Identify which cell holds the provided text, then report its [X, Y] central coordinate. 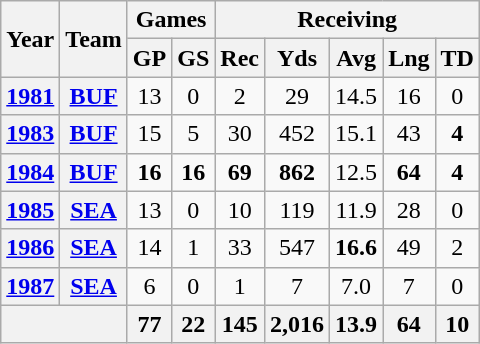
77 [149, 324]
1986 [30, 248]
5 [194, 134]
1987 [30, 286]
Team [94, 39]
49 [409, 248]
Lng [409, 58]
Year [30, 39]
TD [457, 58]
12.5 [356, 172]
22 [194, 324]
Avg [356, 58]
29 [298, 96]
28 [409, 210]
547 [298, 248]
69 [240, 172]
862 [298, 172]
14 [149, 248]
30 [240, 134]
119 [298, 210]
14.5 [356, 96]
1985 [30, 210]
452 [298, 134]
11.9 [356, 210]
15 [149, 134]
Yds [298, 58]
7.0 [356, 286]
Receiving [348, 20]
145 [240, 324]
6 [149, 286]
GS [194, 58]
2,016 [298, 324]
1984 [30, 172]
1981 [30, 96]
16.6 [356, 248]
Games [170, 20]
13.9 [356, 324]
Rec [240, 58]
1983 [30, 134]
GP [149, 58]
15.1 [356, 134]
33 [240, 248]
43 [409, 134]
